Detect which cell encompasses the target text, then output its (x, y) center coordinate. 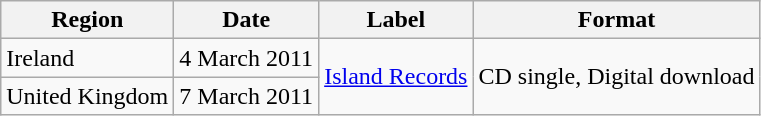
Island Records (396, 77)
Format (616, 20)
United Kingdom (88, 96)
Date (246, 20)
CD single, Digital download (616, 77)
Region (88, 20)
Label (396, 20)
4 March 2011 (246, 58)
Ireland (88, 58)
7 March 2011 (246, 96)
